Scan for the cell matching the given text and deliver its [x, y] coordinate at center. 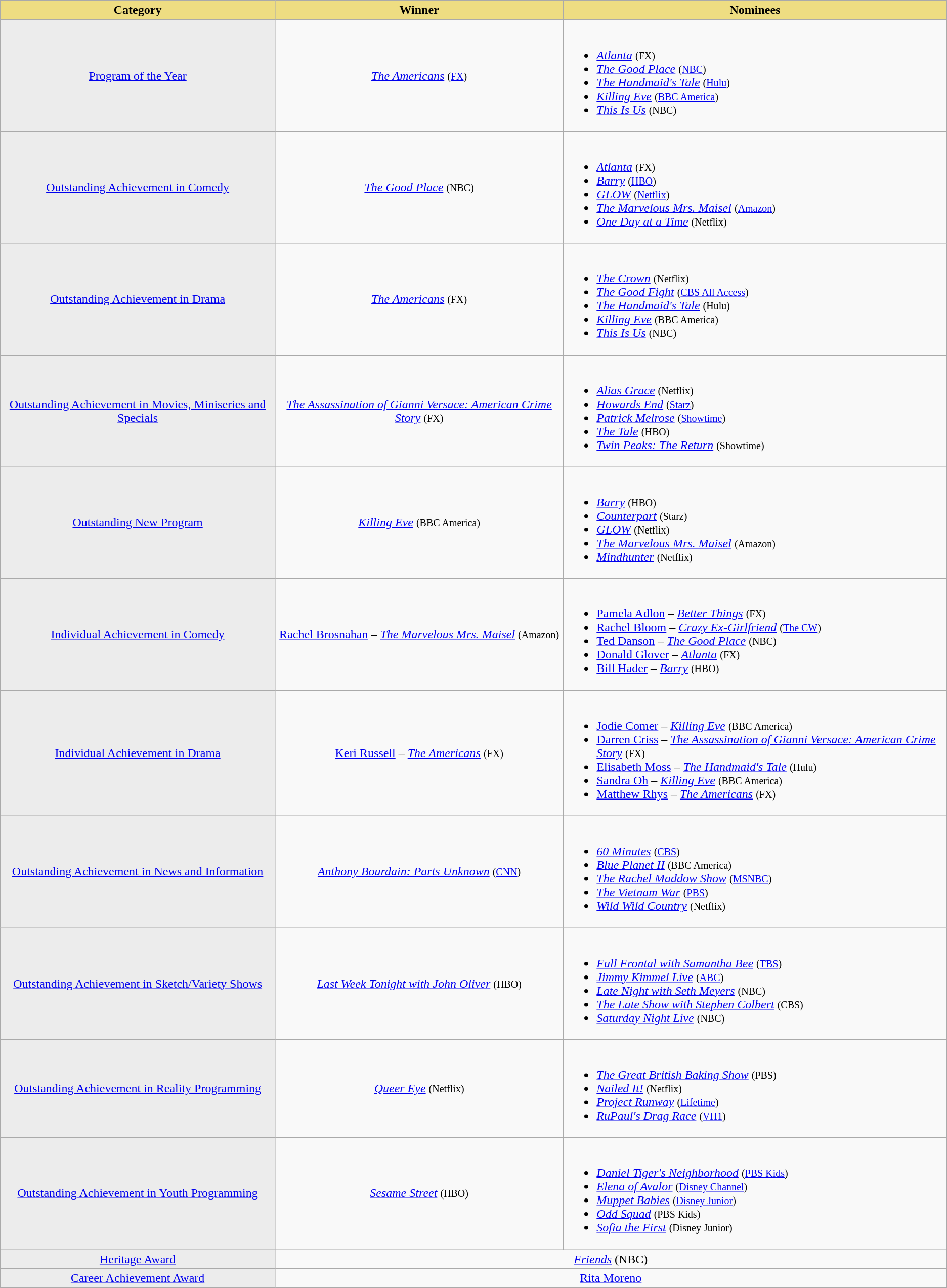
Atlanta (FX)The Good Place (NBC)The Handmaid's Tale (Hulu)Killing Eve (BBC America)This Is Us (NBC) [755, 76]
Outstanding New Program [138, 523]
Outstanding Achievement in Youth Programming [138, 1193]
Friends (NBC) [611, 1259]
Individual Achievement in Comedy [138, 634]
Anthony Bourdain: Parts Unknown (CNN) [419, 872]
Alias Grace (Netflix)Howards End (Starz)Patrick Melrose (Showtime)The Tale (HBO)Twin Peaks: The Return (Showtime) [755, 411]
Rachel Brosnahan – The Marvelous Mrs. Maisel (Amazon) [419, 634]
Queer Eye (Netflix) [419, 1088]
Outstanding Achievement in Movies, Miniseries and Specials [138, 411]
Rita Moreno [611, 1278]
Outstanding Achievement in Comedy [138, 187]
Last Week Tonight with John Oliver (HBO) [419, 983]
The Assassination of Gianni Versace: American Crime Story (FX) [419, 411]
Sesame Street (HBO) [419, 1193]
The Good Place (NBC) [419, 187]
Category [138, 10]
Heritage Award [138, 1259]
Outstanding Achievement in Sketch/Variety Shows [138, 983]
The Great British Baking Show (PBS)Nailed It! (Netflix)Project Runway (Lifetime)RuPaul's Drag Race (VH1) [755, 1088]
Career Achievement Award [138, 1278]
Nominees [755, 10]
60 Minutes (CBS)Blue Planet II (BBC America)The Rachel Maddow Show (MSNBC)The Vietnam War (PBS)Wild Wild Country (Netflix) [755, 872]
Outstanding Achievement in News and Information [138, 872]
Individual Achievement in Drama [138, 753]
Outstanding Achievement in Drama [138, 299]
The Crown (Netflix)The Good Fight (CBS All Access)The Handmaid's Tale (Hulu)Killing Eve (BBC America)This Is Us (NBC) [755, 299]
Killing Eve (BBC America) [419, 523]
Winner [419, 10]
Atlanta (FX)Barry (HBO)GLOW (Netflix)The Marvelous Mrs. Maisel (Amazon)One Day at a Time (Netflix) [755, 187]
Outstanding Achievement in Reality Programming [138, 1088]
Program of the Year [138, 76]
Barry (HBO)Counterpart (Starz)GLOW (Netflix)The Marvelous Mrs. Maisel (Amazon)Mindhunter (Netflix) [755, 523]
Keri Russell – The Americans (FX) [419, 753]
